Extract the (x, y) coordinate from the center of the cell holding the provided text.  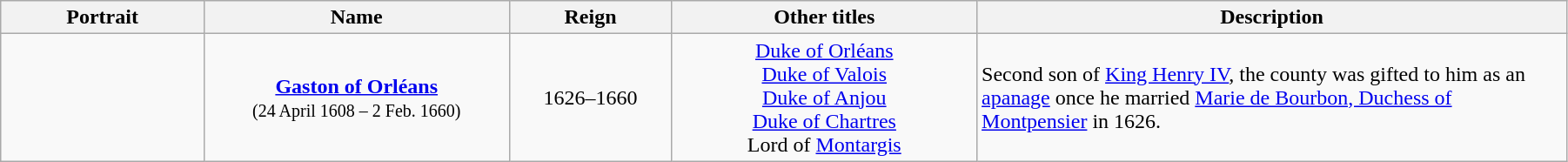
Second son of King Henry IV, the county was gifted to him as an apanage once he married Marie de Bourbon, Duchess of Montpensier in 1626. (1272, 98)
Duke of OrléansDuke of ValoisDuke of AnjouDuke of ChartresLord of Montargis (825, 98)
Reign (590, 17)
Portrait (103, 17)
Name (357, 17)
Other titles (825, 17)
Gaston of Orléans(24 April 1608 – 2 Feb. 1660) (357, 98)
Description (1272, 17)
1626–1660 (590, 98)
